Find where the given text appears and provide that cell's center as [x, y] coordinate. 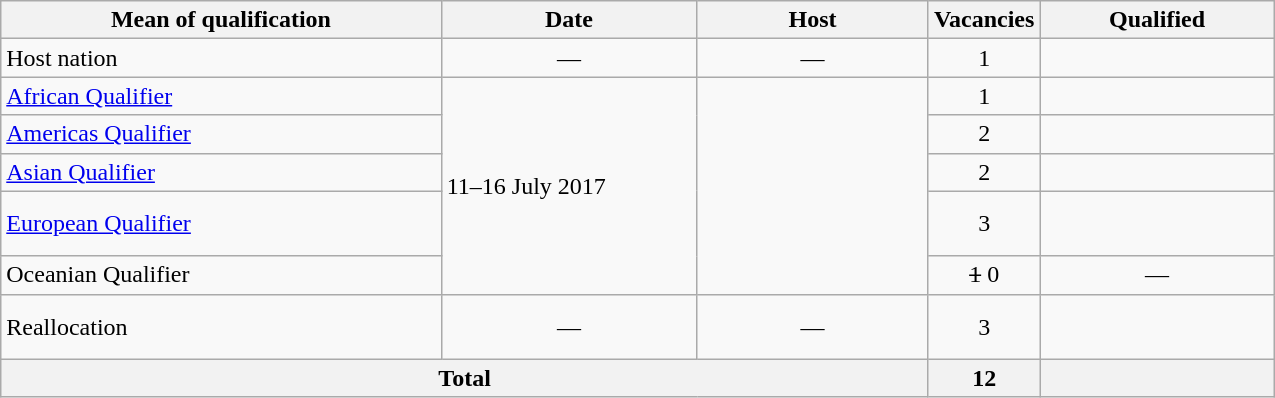
African Qualifier [221, 96]
1 0 [984, 275]
12 [984, 378]
Vacancies [984, 20]
Mean of qualification [221, 20]
Host [813, 20]
Qualified [1157, 20]
Reallocation [221, 326]
Host nation [221, 58]
11–16 July 2017 [569, 186]
Date [569, 20]
Americas Qualifier [221, 134]
Asian Qualifier [221, 172]
Total [465, 378]
European Qualifier [221, 224]
Oceanian Qualifier [221, 275]
